Find where the given text appears and provide that cell's center as [x, y] coordinate. 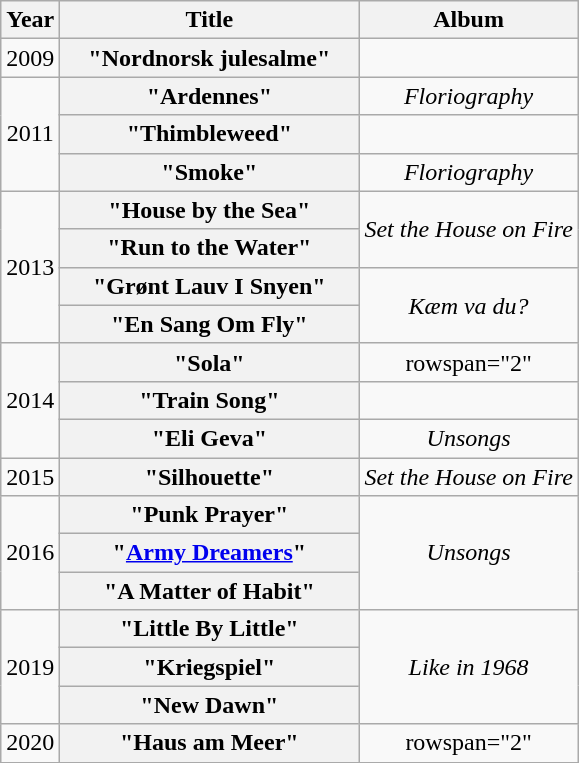
"New Dawn" [210, 705]
"Nordnorsk julesalme" [210, 58]
2009 [30, 58]
"Sola" [210, 362]
"A Matter of Habit" [210, 591]
2020 [30, 743]
"Eli Geva" [210, 438]
"Thimbleweed" [210, 134]
2016 [30, 553]
"Silhouette" [210, 477]
"House by the Sea" [210, 210]
2019 [30, 667]
"Run to the Water" [210, 248]
Title [210, 20]
Like in 1968 [468, 667]
2015 [30, 477]
"Kriegspiel" [210, 667]
Year [30, 20]
"Grønt Lauv I Snyen" [210, 286]
Album [468, 20]
2013 [30, 267]
"Train Song" [210, 400]
"Little By Little" [210, 629]
"Army Dreamers" [210, 553]
2011 [30, 134]
"Ardennes" [210, 96]
"En Sang Om Fly" [210, 324]
"Smoke" [210, 172]
"Punk Prayer" [210, 515]
Kæm va du? [468, 305]
2014 [30, 400]
"Haus am Meer" [210, 743]
